Locate the cell with the specified text and output its [x, y] center coordinate. 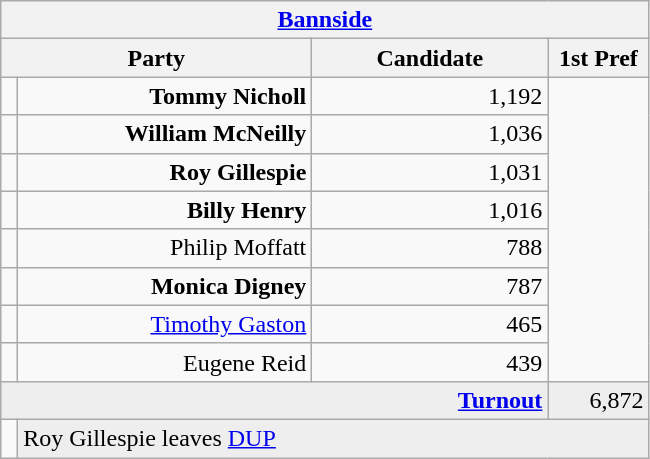
Roy Gillespie leaves DUP [334, 438]
Philip Moffatt [165, 248]
787 [430, 286]
1,031 [430, 172]
William McNeilly [165, 134]
Timothy Gaston [165, 324]
Eugene Reid [165, 362]
Bannside [325, 20]
Roy Gillespie [165, 172]
788 [430, 248]
1,036 [430, 134]
1,016 [430, 210]
Monica Digney [165, 286]
Party [156, 58]
Turnout [274, 400]
Candidate [430, 58]
465 [430, 324]
1st Pref [598, 58]
439 [430, 362]
6,872 [598, 400]
Billy Henry [165, 210]
Tommy Nicholl [165, 96]
1,192 [430, 96]
